Return the (x, y) coordinate for the center point of the cell that contains the specified text.  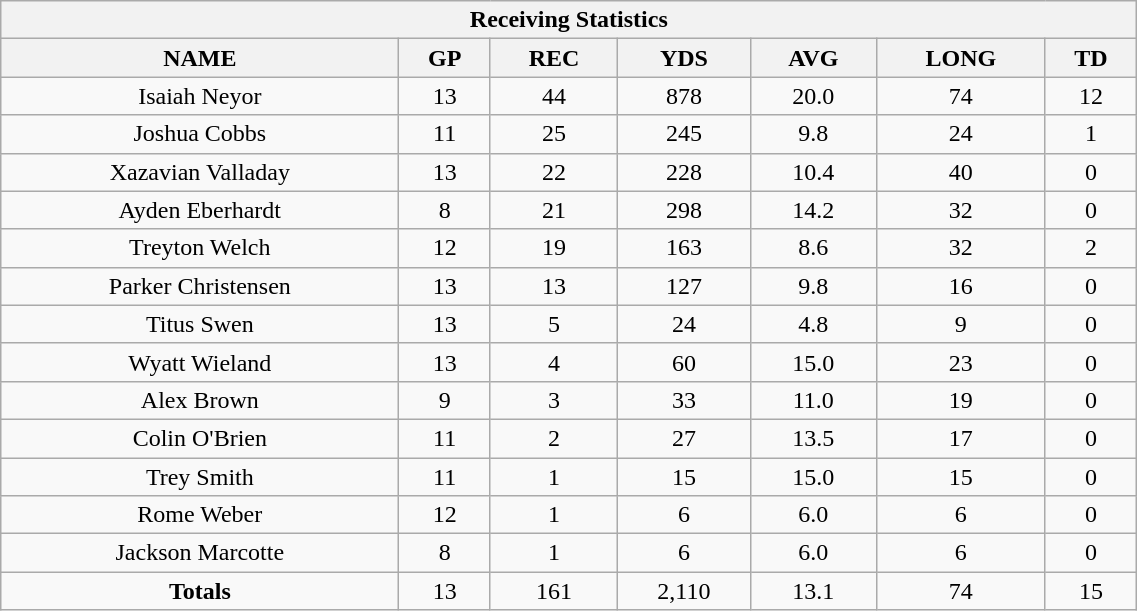
161 (554, 591)
5 (554, 324)
25 (554, 134)
163 (684, 248)
23 (962, 362)
878 (684, 96)
Trey Smith (200, 477)
Treyton Welch (200, 248)
Parker Christensen (200, 286)
Jackson Marcotte (200, 553)
YDS (684, 58)
228 (684, 172)
21 (554, 210)
GP (445, 58)
11.0 (813, 400)
13.5 (813, 438)
Titus Swen (200, 324)
Xazavian Valladay (200, 172)
298 (684, 210)
Joshua Cobbs (200, 134)
Wyatt Wieland (200, 362)
Alex Brown (200, 400)
27 (684, 438)
Ayden Eberhardt (200, 210)
LONG (962, 58)
8.6 (813, 248)
4 (554, 362)
REC (554, 58)
40 (962, 172)
AVG (813, 58)
33 (684, 400)
NAME (200, 58)
10.4 (813, 172)
2,110 (684, 591)
16 (962, 286)
4.8 (813, 324)
Isaiah Neyor (200, 96)
245 (684, 134)
20.0 (813, 96)
60 (684, 362)
13.1 (813, 591)
TD (1091, 58)
127 (684, 286)
14.2 (813, 210)
Colin O'Brien (200, 438)
22 (554, 172)
Rome Weber (200, 515)
Totals (200, 591)
44 (554, 96)
3 (554, 400)
17 (962, 438)
Receiving Statistics (569, 20)
